Extract the [X, Y] coordinate from the center of the cell holding the provided text.  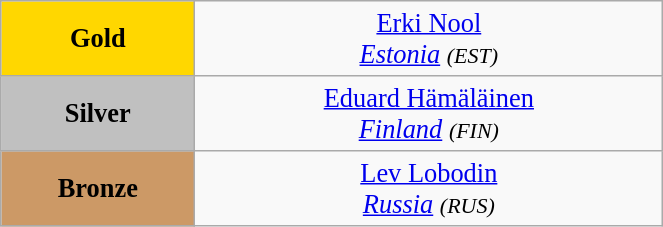
Bronze [98, 188]
Erki NoolEstonia (EST) [429, 38]
Lev LobodinRussia (RUS) [429, 188]
Silver [98, 112]
Eduard HämäläinenFinland (FIN) [429, 112]
Gold [98, 38]
